Return (x, y) of the center of cell containing provided text 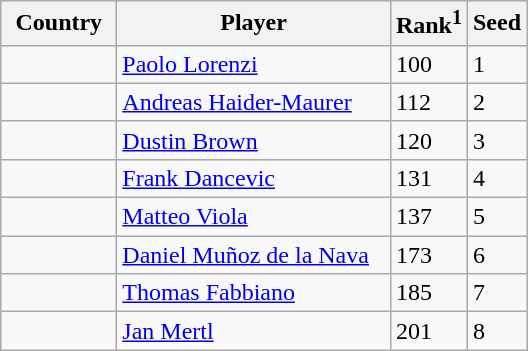
201 (428, 331)
Player (254, 24)
Dustin Brown (254, 140)
Jan Mertl (254, 331)
Frank Dancevic (254, 178)
120 (428, 140)
Country (59, 24)
Matteo Viola (254, 217)
Thomas Fabbiano (254, 293)
185 (428, 293)
Seed (496, 24)
100 (428, 64)
1 (496, 64)
3 (496, 140)
Paolo Lorenzi (254, 64)
8 (496, 331)
7 (496, 293)
112 (428, 102)
5 (496, 217)
131 (428, 178)
Andreas Haider-Maurer (254, 102)
2 (496, 102)
4 (496, 178)
Daniel Muñoz de la Nava (254, 255)
173 (428, 255)
6 (496, 255)
137 (428, 217)
Rank1 (428, 24)
